Scan for the cell matching the given text and deliver its (x, y) coordinate at center. 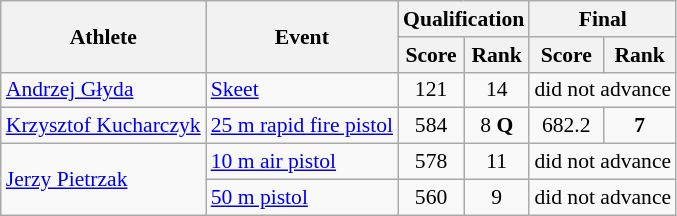
Skeet (302, 90)
578 (431, 162)
50 m pistol (302, 197)
Jerzy Pietrzak (104, 180)
8 Q (496, 126)
Qualification (464, 19)
10 m air pistol (302, 162)
9 (496, 197)
25 m rapid fire pistol (302, 126)
Event (302, 36)
Krzysztof Kucharczyk (104, 126)
560 (431, 197)
682.2 (566, 126)
Athlete (104, 36)
14 (496, 90)
11 (496, 162)
Andrzej Głyda (104, 90)
121 (431, 90)
Final (602, 19)
7 (640, 126)
584 (431, 126)
